Capture the cell that displays the provided text and extract its (X, Y) central coordinate. 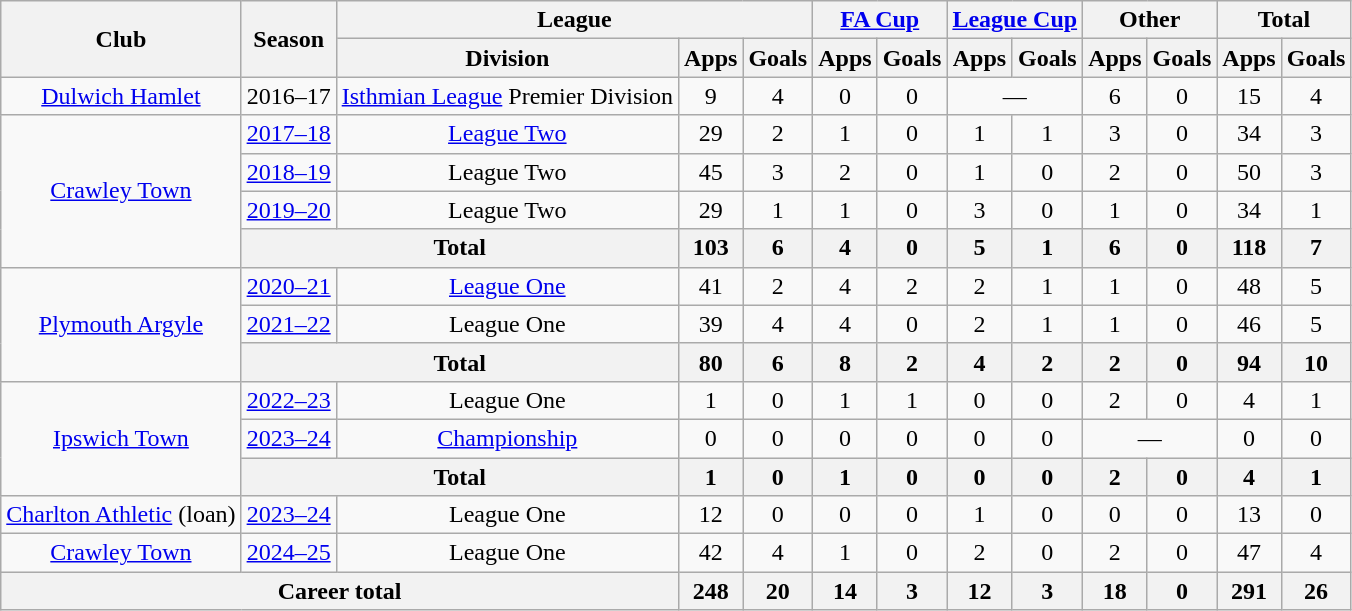
7 (1316, 248)
8 (845, 362)
42 (710, 553)
20 (778, 591)
Plymouth Argyle (121, 324)
248 (710, 591)
94 (1249, 362)
50 (1249, 172)
FA Cup (880, 20)
2016–17 (288, 96)
Career total (340, 591)
Championship (507, 438)
48 (1249, 286)
Club (121, 39)
45 (710, 172)
14 (845, 591)
10 (1316, 362)
Dulwich Hamlet (121, 96)
13 (1249, 515)
46 (1249, 324)
2017–18 (288, 134)
Charlton Athletic (loan) (121, 515)
9 (710, 96)
Division (507, 58)
18 (1115, 591)
2018–19 (288, 172)
Season (288, 39)
2022–23 (288, 400)
291 (1249, 591)
80 (710, 362)
Ipswich Town (121, 438)
26 (1316, 591)
League (574, 20)
Other (1150, 20)
118 (1249, 248)
39 (710, 324)
Isthmian League Premier Division (507, 96)
47 (1249, 553)
103 (710, 248)
41 (710, 286)
2024–25 (288, 553)
15 (1249, 96)
League Cup (1015, 20)
2020–21 (288, 286)
2019–20 (288, 210)
2021–22 (288, 324)
